For the text-containing cell, return its midpoint in (X, Y) coordinate format. 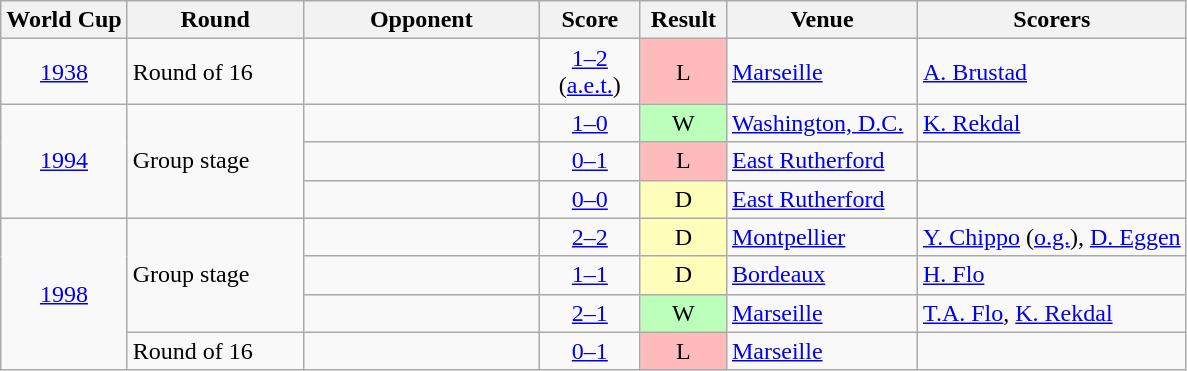
Washington, D.C. (822, 123)
K. Rekdal (1052, 123)
World Cup (64, 20)
A. Brustad (1052, 72)
Score (590, 20)
1–2 (a.e.t.) (590, 72)
1998 (64, 294)
1994 (64, 161)
1938 (64, 72)
H. Flo (1052, 275)
Round (215, 20)
T.A. Flo, K. Rekdal (1052, 313)
Montpellier (822, 237)
Opponent (421, 20)
2–1 (590, 313)
Result (683, 20)
1–0 (590, 123)
Bordeaux (822, 275)
Venue (822, 20)
1–1 (590, 275)
Scorers (1052, 20)
2–2 (590, 237)
0–0 (590, 199)
Y. Chippo (o.g.), D. Eggen (1052, 237)
